Scan for the cell matching the given text and deliver its [X, Y] coordinate at center. 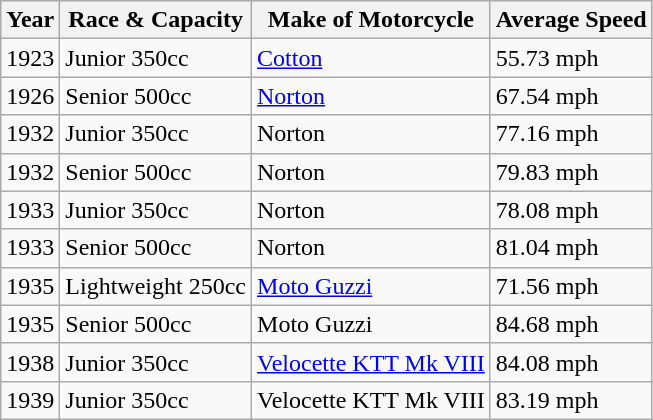
84.68 mph [571, 324]
81.04 mph [571, 248]
84.08 mph [571, 362]
Cotton [372, 58]
Race & Capacity [156, 20]
Year [30, 20]
77.16 mph [571, 134]
1923 [30, 58]
1938 [30, 362]
55.73 mph [571, 58]
Lightweight 250cc [156, 286]
83.19 mph [571, 400]
Average Speed [571, 20]
1939 [30, 400]
67.54 mph [571, 96]
1926 [30, 96]
71.56 mph [571, 286]
78.08 mph [571, 210]
79.83 mph [571, 172]
Make of Motorcycle [372, 20]
